Identify which cell holds the provided text, then report its [x, y] central coordinate. 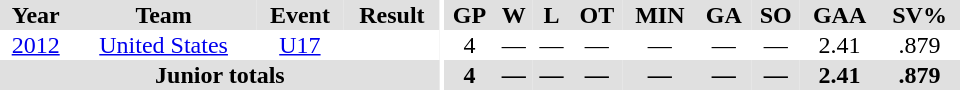
W [514, 15]
Result [392, 15]
Event [300, 15]
L [552, 15]
United States [163, 45]
Junior totals [220, 75]
Team [163, 15]
2012 [36, 45]
SO [776, 15]
GAA [840, 15]
SV% [920, 15]
GP [470, 15]
MIN [660, 15]
Year [36, 15]
GA [724, 15]
U17 [300, 45]
OT [596, 15]
